Extract the (x, y) coordinate from the center of the cell holding the provided text.  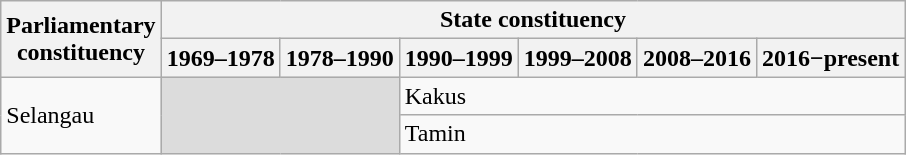
Selangau (81, 115)
State constituency (533, 20)
2008–2016 (696, 58)
Tamin (652, 134)
Parliamentaryconstituency (81, 39)
2016−present (830, 58)
1978–1990 (340, 58)
1990–1999 (458, 58)
1999–2008 (578, 58)
Kakus (652, 96)
1969–1978 (220, 58)
